Output the [X, Y] coordinate of the center of the cell containing the given text.  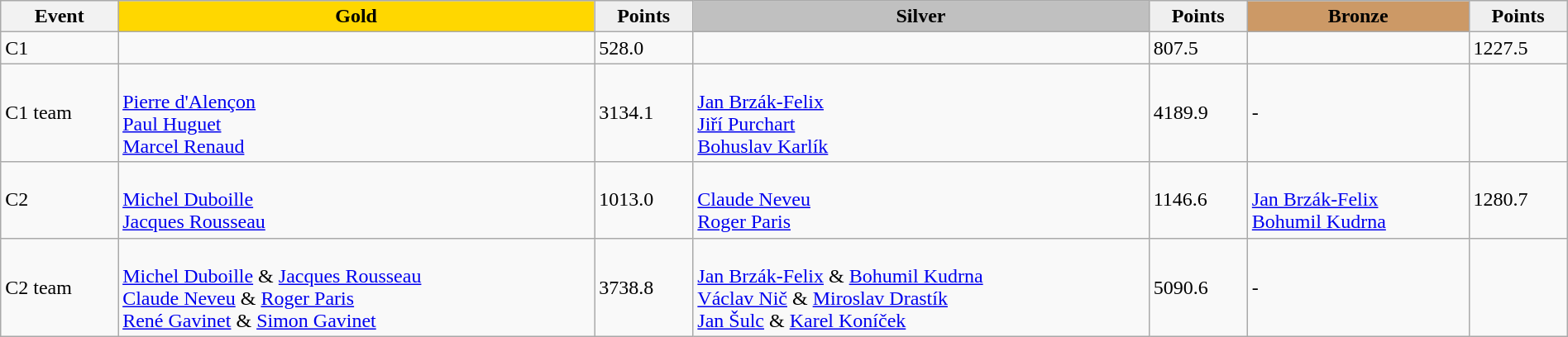
C2 [60, 200]
Jan Brzák-FelixJiří PurchartBohuslav Karlík [921, 112]
3738.8 [643, 287]
1227.5 [1518, 48]
Claude NeveuRoger Paris [921, 200]
Bronze [1358, 17]
C2 team [60, 287]
1146.6 [1198, 200]
Gold [356, 17]
807.5 [1198, 48]
4189.9 [1198, 112]
3134.1 [643, 112]
Jan Brzák-FelixBohumil Kudrna [1358, 200]
Michel Duboille & Jacques RousseauClaude Neveu & Roger ParisRené Gavinet & Simon Gavinet [356, 287]
Michel DuboilleJacques Rousseau [356, 200]
Pierre d'AlençonPaul HuguetMarcel Renaud [356, 112]
Silver [921, 17]
1280.7 [1518, 200]
1013.0 [643, 200]
Jan Brzák-Felix & Bohumil KudrnaVáclav Nič & Miroslav DrastíkJan Šulc & Karel Koníček [921, 287]
C1 team [60, 112]
5090.6 [1198, 287]
528.0 [643, 48]
Event [60, 17]
C1 [60, 48]
